Locate the cell with the specified text and output its [X, Y] center coordinate. 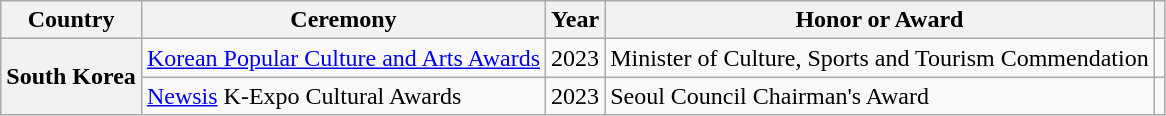
Minister of Culture, Sports and Tourism Commendation [880, 58]
Country [72, 20]
Seoul Council Chairman's Award [880, 96]
Year [576, 20]
South Korea [72, 77]
Korean Popular Culture and Arts Awards [343, 58]
Newsis K-Expo Cultural Awards [343, 96]
Honor or Award [880, 20]
Ceremony [343, 20]
